For the text-containing cell, return its midpoint in [X, Y] coordinate format. 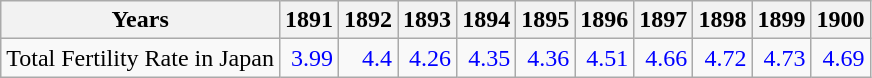
4.66 [664, 58]
1896 [604, 20]
4.26 [428, 58]
4.4 [368, 58]
4.35 [486, 58]
4.72 [722, 58]
Years [140, 20]
1895 [546, 20]
1900 [840, 20]
4.73 [782, 58]
1897 [664, 20]
4.36 [546, 58]
3.99 [308, 58]
1892 [368, 20]
1891 [308, 20]
4.69 [840, 58]
1893 [428, 20]
4.51 [604, 58]
1899 [782, 20]
1898 [722, 20]
Total Fertility Rate in Japan [140, 58]
1894 [486, 20]
